Search for the cell housing the specified text and yield its [X, Y] center coordinate. 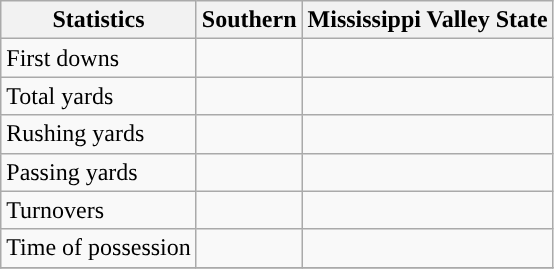
First downs [99, 58]
Rushing yards [99, 134]
Turnovers [99, 210]
Mississippi Valley State [428, 20]
Statistics [99, 20]
Time of possession [99, 248]
Passing yards [99, 172]
Southern [249, 20]
Total yards [99, 96]
